Return [X, Y] of the center of cell containing provided text 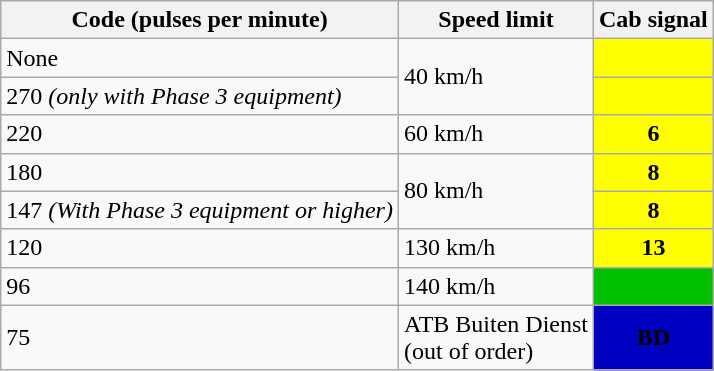
270 (only with Phase 3 equipment) [200, 96]
147 (With Phase 3 equipment or higher) [200, 210]
140 km/h [496, 286]
13 [654, 248]
40 km/h [496, 77]
BD [654, 338]
60 km/h [496, 134]
96 [200, 286]
80 km/h [496, 191]
130 km/h [496, 248]
120 [200, 248]
6 [654, 134]
ATB Buiten Dienst(out of order) [496, 338]
Speed limit [496, 20]
None [200, 58]
180 [200, 172]
Cab signal [654, 20]
Code (pulses per minute) [200, 20]
75 [200, 338]
220 [200, 134]
